Pinpoint the cell where the given text exists, returning its (x, y) midpoint coordinate. 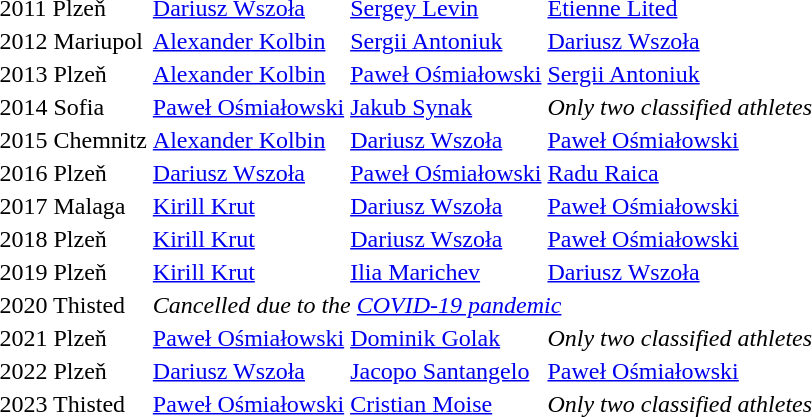
Sergii Antoniuk (446, 41)
Dominik Golak (446, 338)
Jacopo Santangelo (446, 371)
Ilia Marichev (446, 272)
Jakub Synak (446, 107)
